For the text-containing cell, return its midpoint in [X, Y] coordinate format. 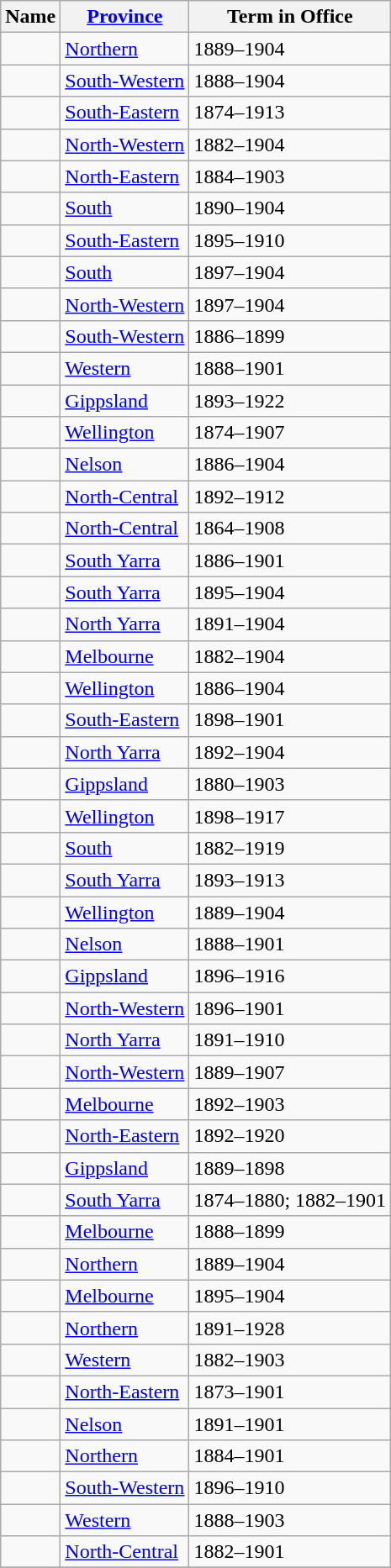
1884–1901 [290, 1456]
1889–1898 [290, 1168]
1892–1903 [290, 1104]
Province [124, 17]
1889–1907 [290, 1072]
Term in Office [290, 17]
1890–1904 [290, 208]
1873–1901 [290, 1392]
1891–1901 [290, 1424]
1874–1913 [290, 113]
1891–1928 [290, 1328]
1895–1910 [290, 240]
1888–1904 [290, 81]
1882–1901 [290, 1552]
1888–1903 [290, 1520]
1886–1901 [290, 560]
1892–1920 [290, 1136]
1898–1901 [290, 720]
1896–1901 [290, 1008]
1893–1913 [290, 880]
1874–1880; 1882–1901 [290, 1200]
1892–1904 [290, 752]
1882–1919 [290, 848]
1888–1899 [290, 1232]
1884–1903 [290, 176]
1891–1904 [290, 624]
1893–1922 [290, 401]
1882–1903 [290, 1360]
1898–1917 [290, 816]
1864–1908 [290, 529]
1880–1903 [290, 784]
1891–1910 [290, 1040]
1874–1907 [290, 433]
1892–1912 [290, 497]
1896–1916 [290, 976]
1896–1910 [290, 1488]
1886–1899 [290, 336]
Name [30, 17]
